Capture the cell that displays the provided text and extract its [X, Y] central coordinate. 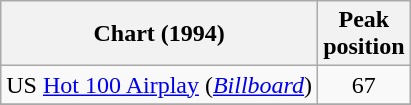
US Hot 100 Airplay (Billboard) [160, 85]
Peakposition [364, 34]
67 [364, 85]
Chart (1994) [160, 34]
